Return (X, Y) of the center of cell containing provided text 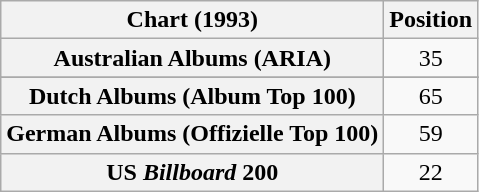
22 (431, 172)
59 (431, 134)
US Billboard 200 (192, 172)
German Albums (Offizielle Top 100) (192, 134)
Dutch Albums (Album Top 100) (192, 96)
35 (431, 58)
65 (431, 96)
Chart (1993) (192, 20)
Australian Albums (ARIA) (192, 58)
Position (431, 20)
